Provide the (x, y) coordinate of the cell's center where the given text is located.  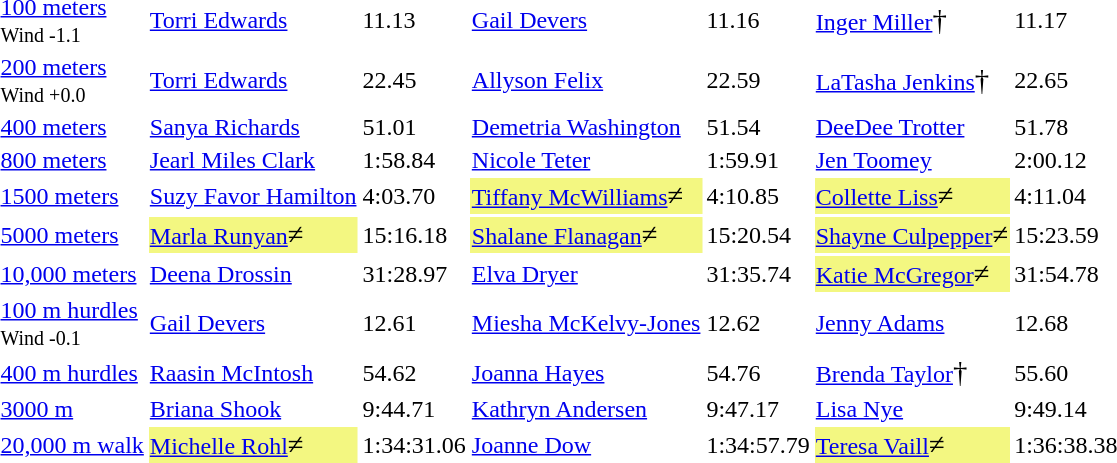
1:34:57.79 (758, 445)
Lisa Nye (912, 409)
9:44.71 (414, 409)
Torri Edwards (253, 80)
1:34:31.06 (414, 445)
15:20.54 (758, 235)
Allyson Felix (586, 80)
22.59 (758, 80)
LaTasha Jenkins† (912, 80)
Joanne Dow (586, 445)
54.76 (758, 373)
4:03.70 (414, 196)
Nicole Teter (586, 160)
31:35.74 (758, 274)
Michelle Rohl≠ (253, 445)
Suzy Favor Hamilton (253, 196)
22.45 (414, 80)
Miesha McKelvy-Jones (586, 324)
Briana Shook (253, 409)
Shalane Flanagan≠ (586, 235)
Teresa Vaill≠ (912, 445)
9:47.17 (758, 409)
12.61 (414, 324)
15:16.18 (414, 235)
Demetria Washington (586, 127)
DeeDee Trotter (912, 127)
1:58.84 (414, 160)
Brenda Taylor† (912, 373)
Jen Toomey (912, 160)
Collette Liss≠ (912, 196)
Sanya Richards (253, 127)
Tiffany McWilliams≠ (586, 196)
51.54 (758, 127)
Jearl Miles Clark (253, 160)
Raasin McIntosh (253, 373)
Elva Dryer (586, 274)
Deena Drossin (253, 274)
Kathryn Andersen (586, 409)
Joanna Hayes (586, 373)
31:28.97 (414, 274)
Shayne Culpepper≠ (912, 235)
1:59.91 (758, 160)
54.62 (414, 373)
4:10.85 (758, 196)
12.62 (758, 324)
51.01 (414, 127)
Marla Runyan≠ (253, 235)
Gail Devers (253, 324)
Jenny Adams (912, 324)
Katie McGregor≠ (912, 274)
